Detect which cell encompasses the target text, then output its (x, y) center coordinate. 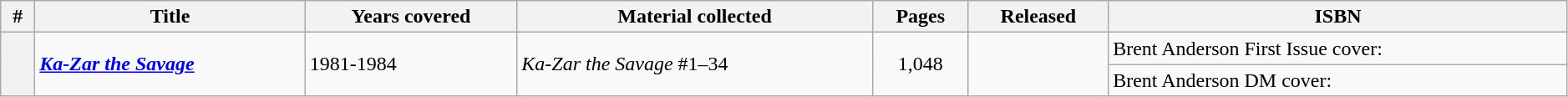
Years covered (411, 17)
# (18, 17)
Ka-Zar the Savage #1–34 (695, 64)
Title (170, 17)
Brent Anderson First Issue cover: (1338, 48)
Brent Anderson DM cover: (1338, 80)
Pages (921, 17)
Ka-Zar the Savage (170, 64)
1,048 (921, 64)
1981-1984 (411, 64)
Material collected (695, 17)
Released (1038, 17)
ISBN (1338, 17)
